Locate the cell with the specified text and output its (X, Y) center coordinate. 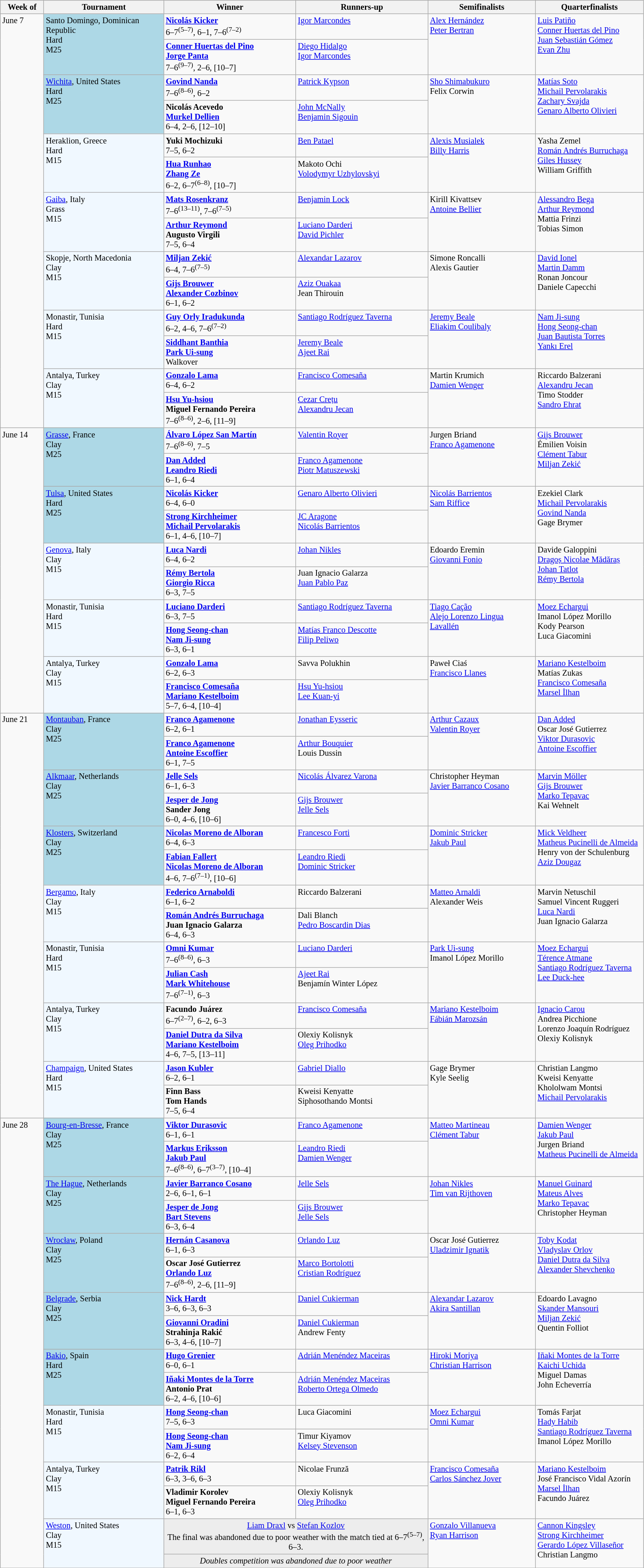
Johan Nikles Tim van Rijthoven (482, 1205)
Román Andrés Burruchaga Juan Ignacio Galarza 6–4, 6–3 (230, 925)
Francisco Comesaña Mariano Kestelboim 5–7, 6–4, [10–4] (230, 696)
Marvin Möller Gijs Brouwer Marko Tepavac Kai Wehnelt (590, 798)
Luis Patiño Conner Huertas del Pino Juan Sebastián Gómez Evan Zhu (590, 44)
Nicolás Álvarez Varona (362, 781)
Gabriel Diallo (362, 1073)
Hsu Yu-hsiou Miguel Fernando Pereira 7–6(8–6), 2–6, [11–9] (230, 410)
Champaign, United States Hard M15 (104, 1090)
Genova, Italy Clay M15 (104, 571)
Luciano Darderi David Pichler (362, 235)
Kirill Kivattsev Antoine Bellier (482, 222)
Montauban, France Clay M25 (104, 741)
Mariano Kestelboim José Francisco Vidal Azorín Marsel İlhan Facundo Juárez (590, 1490)
Alexandar Lazarov (362, 264)
Patrik Rikl 6–3, 3–6, 6–3 (230, 1474)
Matías Franco Descotte Filip Peliwo (362, 639)
Tomás Farjat Hady Habib Santiago Rodríguez Taverna Imanol López Morillo (590, 1433)
Arthur Reymond Augusto Virgili 7–5, 6–4 (230, 235)
Riccardo Balzerani (362, 897)
Finn Bass Tom Hands 7–5, 6–4 (230, 1101)
Matteo Arnaldi Alexander Weis (482, 913)
Christopher Heyman Javier Barranco Cosano (482, 798)
Sho Shimabukuro Felix Corwin (482, 104)
Jonathan Eysseric (362, 724)
Marvin Netuschil Samuel Vincent Ruggeri Luca Nardi Juan Ignacio Galarza (590, 913)
Franco Agamenone (362, 1130)
Bergamo, Italy Clay M15 (104, 913)
Liam Draxl vs Stefan Kozlov The final was abandoned due to poor weather with the match tied at 6–7(5–7), 6–3. (296, 1537)
Nicolas Moreno de Alboran 6–4, 6–3 (230, 838)
Oscar José Gutierrez Uladzimir Ignatik (482, 1263)
Quarterfinalists (590, 7)
Govind Nanda 7–6(8–6), 6–2 (230, 88)
Benjamin Lock (362, 205)
Aziz Ouakaa Jean Thirouin (362, 294)
Skopje, North Macedonia Clay M15 (104, 281)
Park Ui-sung Imanol López Morillo (482, 972)
Jesper de Jong Bart Stevens 6–3, 6–4 (230, 1217)
Moez Echargui Imanol López Morillo Kody Pearson Luca Giacomini (590, 628)
June 14 (22, 570)
Hernán Casanova 6–1, 6–3 (230, 1245)
Nam Ji-sung Hong Seong-chan Juan Bautista Torres Yankı Erel (590, 339)
Gage Brymer Kyle Seelig (482, 1090)
June 7 (22, 221)
Moez Echargui Omni Kumar (482, 1433)
June 21 (22, 915)
Patrick Kypson (362, 88)
Edoardo Lavagno Skander Mansouri Miljan Zekić Quentin Folliot (590, 1320)
Jason Kubler 6–2, 6–1 (230, 1073)
The Hague, Netherlands Clay M25 (104, 1205)
Winner (230, 7)
Markus Eriksson Jakub Paul 7–6(8–6), 6–7(3–7), [10–4] (230, 1159)
Francesco Forti (362, 838)
Nicolás Barrientos Sam Riffice (482, 515)
Iñaki Montes de la Torre Kaichi Uchida Miguel Damas John Echeverría (590, 1377)
Alexandar Lazarov Akira Santillan (482, 1320)
Strong Kirchheimer Michail Pervolarakis 6–1, 4–6, [10–7] (230, 526)
Timur Kiyamov Kelsey Stevenson (362, 1446)
Arthur Cazaux Valentin Royer (482, 741)
Bakio, Spain Hard M25 (104, 1377)
Wrocław, Poland Clay M25 (104, 1263)
Santo Domingo, Dominican Republic Hard M25 (104, 44)
Wichita, United States Hard M25 (104, 104)
Weston, United States Clay M15 (104, 1543)
Franco Agamenone Antoine Escoffier 6–1, 7–5 (230, 753)
Dali Blanch Pedro Boscardin Dias (362, 925)
Hugo Grenier 6–0, 6–1 (230, 1361)
Arthur Bouquier Louis Dussin (362, 753)
Gonzalo Lama 6–2, 6–3 (230, 668)
Ezekiel Clark Michail Pervolarakis Govind Nanda Gage Brymer (590, 515)
Adrián Menéndez Maceiras Roberto Ortega Olmedo (362, 1389)
Alkmaar, Netherlands Clay M25 (104, 798)
Alessandro Bega Arthur Reymond Mattia Frinzi Tobias Simon (590, 222)
Jeremy Beale Ajeet Rai (362, 352)
Hong Seong-chan 7–5, 6–3 (230, 1417)
Javier Barranco Cosano 2–6, 6–1, 6–1 (230, 1188)
Jelle Sels (362, 1188)
Leandro Riedi Dominic Stricker (362, 868)
Cezar Crețu Alexandru Jecan (362, 410)
Juan Ignacio Galarza Juan Pablo Paz (362, 583)
Klosters, Switzerland Clay M25 (104, 855)
Dan Added Leandro Riedi 6–1, 6–4 (230, 470)
Igor Marcondes (362, 27)
Heraklion, Greece Hard M15 (104, 163)
Franco Agamenone 6–2, 6–1 (230, 724)
Jesper de Jong Sander Jong 6–0, 4–6, [10–6] (230, 809)
Edoardo Eremin Giovanni Fonio (482, 571)
Daniel Cukierman Andrew Fenty (362, 1332)
Jurgen Briand Franco Agamenone (482, 457)
Belgrade, Serbia Clay M25 (104, 1320)
Damien Wenger Jakub Paul Jurgen Briand Matheus Pucinelli de Almeida (590, 1147)
Conner Huertas del Pino Jorge Panta 7–6(9–7), 2–6, [10–7] (230, 57)
Gonzalo Villanueva Ryan Harrison (482, 1543)
Federico Arnaboldi 6–1, 6–2 (230, 897)
Rémy Bertola Giorgio Ricca 6–3, 7–5 (230, 583)
Iñaki Montes de la Torre Antonio Prat 6–2, 4–6, [10–6] (230, 1389)
Tulsa, United States Hard M25 (104, 515)
Moez Echargui Térence Atmane Santiago Rodríguez Taverna Lee Duck-hee (590, 972)
Ignacio Carou Andrea Picchione Lorenzo Joaquín Rodríguez Olexiy Kolisnyk (590, 1032)
Gijs Brouwer Alexander Cozbinov 6–1, 6–2 (230, 294)
Hiroki Moriya Christian Harrison (482, 1377)
Dan Added Oscar José Gutierrez Viktor Durasovic Antoine Escoffier (590, 741)
Franco Agamenone Piotr Matuszewski (362, 470)
Kweisi Kenyatte Siphosothando Montsi (362, 1101)
Cannon Kingsley Strong Kirchheimer Gerardo López Villaseñor Christian Langmo (590, 1543)
Mariano Kestelboim Matías Zukas Francisco Comesaña Marsel İlhan (590, 685)
Manuel Guinard Mateus Alves Marko Tepavac Christopher Heyman (590, 1205)
Bourg-en-Bresse, France Clay M25 (104, 1147)
Miljan Zekić 6–4, 7–6(7–5) (230, 264)
Jeremy Beale Eliakim Coulibaly (482, 339)
Johan Nikles (362, 555)
Mats Rosenkranz 7–6(13–11), 7–6(7–5) (230, 205)
Hua Runhao Zhang Ze 6–2, 6–7(6–8), [10–7] (230, 175)
Week of (22, 7)
Genaro Alberto Olivieri (362, 498)
Hong Seong-chan Nam Ji-sung 6–3, 6–1 (230, 639)
Mariano Kestelboim Fábián Marozsán (482, 1032)
Orlando Luz (362, 1245)
John McNally Benjamin Sigouin (362, 117)
Marco Bortolotti Cristian Rodríguez (362, 1274)
Julian Cash Mark Whitehouse 7–6(7–1), 6–3 (230, 985)
Valentin Royer (362, 441)
Siddhant Banthia Park Ui-sung Walkover (230, 352)
JC Aragone Nicolás Barrientos (362, 526)
Jelle Sels 6–1, 6–3 (230, 781)
Diego Hidalgo Igor Marcondes (362, 57)
Nicolás Acevedo Murkel Dellien 6–4, 2–6, [12–10] (230, 117)
Nicolás Kicker 6–7(5–7), 6–1, 7–6(7–2) (230, 27)
Viktor Durasovic 6–1, 6–1 (230, 1130)
Simone Roncalli Alexis Gautier (482, 281)
Runners-up (362, 7)
Gaiba, Italy Grass M15 (104, 222)
Ben Patael (362, 146)
Alexis Musialek Billy Harris (482, 163)
Doubles competition was abandoned due to poor weather (296, 1561)
Luciano Darderi (362, 955)
Mick Veldheer Matheus Pucinelli de Almeida Henry von der Schulenburg Aziz Dougaz (590, 855)
Christian Langmo Kweisi Kenyatte Khololwam Montsi Michail Pervolarakis (590, 1090)
Nicolae Frunză (362, 1474)
Facundo Juárez 6–7(2–7), 6–2, 6–3 (230, 1016)
David Ionel Martin Damm Ronan Joncour Daniele Capecchi (590, 281)
Oscar José Gutierrez Orlando Luz 7–6(8–6), 2–6, [11–9] (230, 1274)
Tiago Cação Alejo Lorenzo Lingua Lavallén (482, 628)
Semifinalists (482, 7)
Adrián Menéndez Maceiras (362, 1361)
Nick Hardt 3–6, 6–3, 6–3 (230, 1304)
Omni Kumar 7–6(8–6), 6–3 (230, 955)
Daniel Dutra da Silva Mariano Kestelboim 4–6, 7–5, [13–11] (230, 1045)
Matías Soto Michail Pervolarakis Zachary Svajda Genaro Alberto Olivieri (590, 104)
Hsu Yu-hsiou Lee Kuan-yi (362, 696)
Alex Hernández Peter Bertran (482, 44)
Guy Orly Iradukunda 6–2, 4–6, 7–6(7–2) (230, 323)
Yasha Zemel Román Andrés Burruchaga Giles Hussey William Griffith (590, 163)
Vladimir Korolev Miguel Fernando Pereira 6–1, 6–3 (230, 1502)
June 28 (22, 1343)
Martin Krumich Damien Wenger (482, 398)
Fabian Fallert Nicolas Moreno de Alboran 4–6, 7–6(7–1), [10–6] (230, 868)
Álvaro López San Martín 7–6(8–6), 7–5 (230, 441)
Matteo Martineau Clément Tabur (482, 1147)
Giovanni Oradini Strahinja Rakić 6–3, 4–6, [10–7] (230, 1332)
Luca Nardi 6–4, 6–2 (230, 555)
Makoto Ochi Volodymyr Uzhylovskyi (362, 175)
Gonzalo Lama 6–4, 6–2 (230, 381)
Leandro Riedi Damien Wenger (362, 1159)
Ajeet Rai Benjamín Winter López (362, 985)
Grasse, France Clay M25 (104, 457)
Savva Polukhin (362, 668)
Francisco Comesaña Carlos Sánchez Jover (482, 1490)
Nicolás Kicker 6–4, 6–0 (230, 498)
Yuki Mochizuki 7–5, 6–2 (230, 146)
Luca Giacomini (362, 1417)
Luciano Darderi 6–3, 7–5 (230, 611)
Paweł Ciaś Francisco Llanes (482, 685)
Dominic Stricker Jakub Paul (482, 855)
Tournament (104, 7)
Gijs Brouwer Émilien Voisin Clément Tabur Miljan Zekić (590, 457)
Hong Seong-chan Nam Ji-sung 6–2, 6–4 (230, 1446)
Riccardo Balzerani Alexandru Jecan Timo Stodder Sandro Ehrat (590, 398)
Toby Kodat Vladyslav Orlov Daniel Dutra da Silva Alexander Shevchenko (590, 1263)
Davide Galoppini Dragoș Nicolae Mădăraș Johan Tatlot Rémy Bertola (590, 571)
Daniel Cukierman (362, 1304)
